Determine the [x, y] coordinate at the center of the cell enclosing the given text.  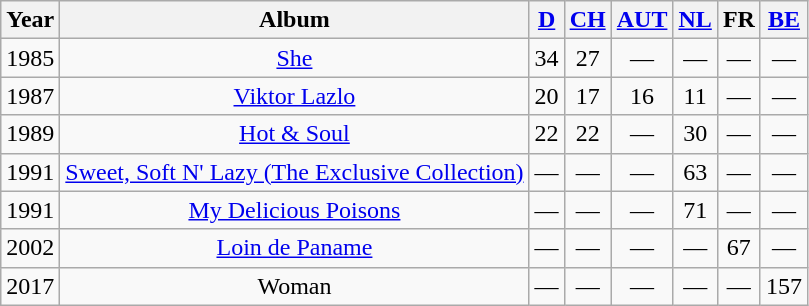
D [546, 20]
NL [695, 20]
CH [588, 20]
1985 [30, 58]
34 [546, 58]
17 [588, 96]
FR [738, 20]
30 [695, 134]
Album [294, 20]
Hot & Soul [294, 134]
BE [784, 20]
My Delicious Poisons [294, 210]
27 [588, 58]
Loin de Paname [294, 248]
16 [642, 96]
1987 [30, 96]
Woman [294, 286]
2002 [30, 248]
1989 [30, 134]
67 [738, 248]
71 [695, 210]
20 [546, 96]
63 [695, 172]
11 [695, 96]
Sweet, Soft N' Lazy (The Exclusive Collection) [294, 172]
157 [784, 286]
2017 [30, 286]
Viktor Lazlo [294, 96]
AUT [642, 20]
She [294, 58]
Year [30, 20]
